Extract the (x, y) coordinate from the center of the cell holding the provided text.  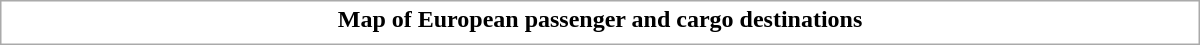
Map of European passenger and cargo destinations (600, 19)
